Return the [X, Y] coordinate for the center point of the cell that contains the specified text.  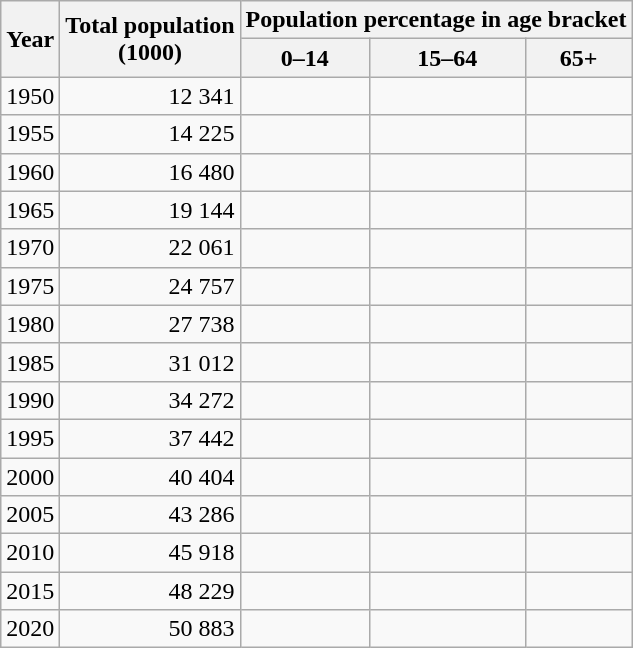
45 918 [150, 553]
43 286 [150, 515]
27 738 [150, 324]
1960 [30, 172]
1965 [30, 210]
2005 [30, 515]
14 225 [150, 134]
50 883 [150, 629]
2020 [30, 629]
16 480 [150, 172]
65+ [578, 58]
Population percentage in age bracket [436, 20]
1950 [30, 96]
1985 [30, 362]
19 144 [150, 210]
2015 [30, 591]
1990 [30, 400]
2000 [30, 477]
1980 [30, 324]
2010 [30, 553]
34 272 [150, 400]
12 341 [150, 96]
48 229 [150, 591]
31 012 [150, 362]
15–64 [447, 58]
1975 [30, 286]
1955 [30, 134]
Total population(1000) [150, 39]
1995 [30, 438]
24 757 [150, 286]
0–14 [304, 58]
22 061 [150, 248]
40 404 [150, 477]
1970 [30, 248]
37 442 [150, 438]
Year [30, 39]
